Detect which cell encompasses the target text, then output its (x, y) center coordinate. 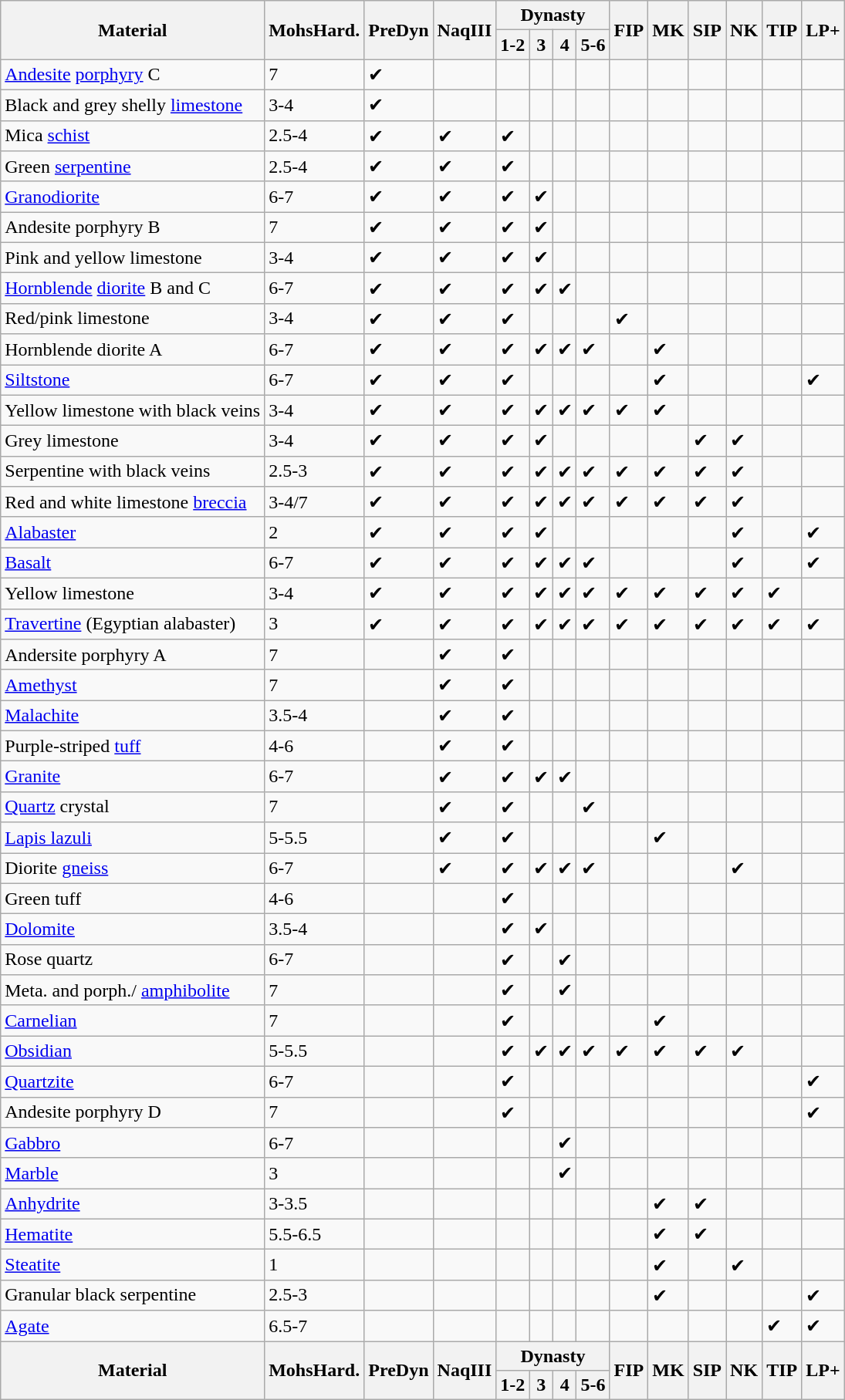
3-3.5 (315, 1204)
Rose quartz (133, 960)
Amethyst (133, 685)
Black and grey shelly limestone (133, 105)
Yellow limestone (133, 593)
Travertine (Egyptian alabaster) (133, 624)
Dolomite (133, 929)
Lapis lazuli (133, 838)
Basalt (133, 563)
Hornblende diorite A (133, 349)
Agate (133, 1326)
Quartz crystal (133, 807)
Granular black serpentine (133, 1295)
Purple-striped tuff (133, 746)
Red and white limestone breccia (133, 502)
Yellow limestone with black veins (133, 410)
1 (315, 1265)
Obsidian (133, 1051)
Mica schist (133, 136)
Siltstone (133, 380)
Andersite porphyry A (133, 655)
Red/pink limestone (133, 319)
Granite (133, 777)
Andesite porphyry D (133, 1112)
2 (315, 532)
Andesite porphyry B (133, 228)
Malachite (133, 716)
Pink and yellow limestone (133, 258)
Quartzite (133, 1081)
Gabbro (133, 1143)
Marble (133, 1173)
6.5-7 (315, 1326)
Serpentine with black veins (133, 471)
Anhydrite (133, 1204)
Meta. and porph./ amphibolite (133, 990)
5.5-6.5 (315, 1234)
Carnelian (133, 1020)
Green tuff (133, 899)
Andesite porphyry C (133, 75)
Diorite gneiss (133, 869)
Hornblende diorite B and C (133, 288)
Green serpentine (133, 167)
Alabaster (133, 532)
3-4/7 (315, 502)
Steatite (133, 1265)
Grey limestone (133, 441)
Hematite (133, 1234)
Granodiorite (133, 197)
